Search for the cell housing the specified text and yield its (X, Y) center coordinate. 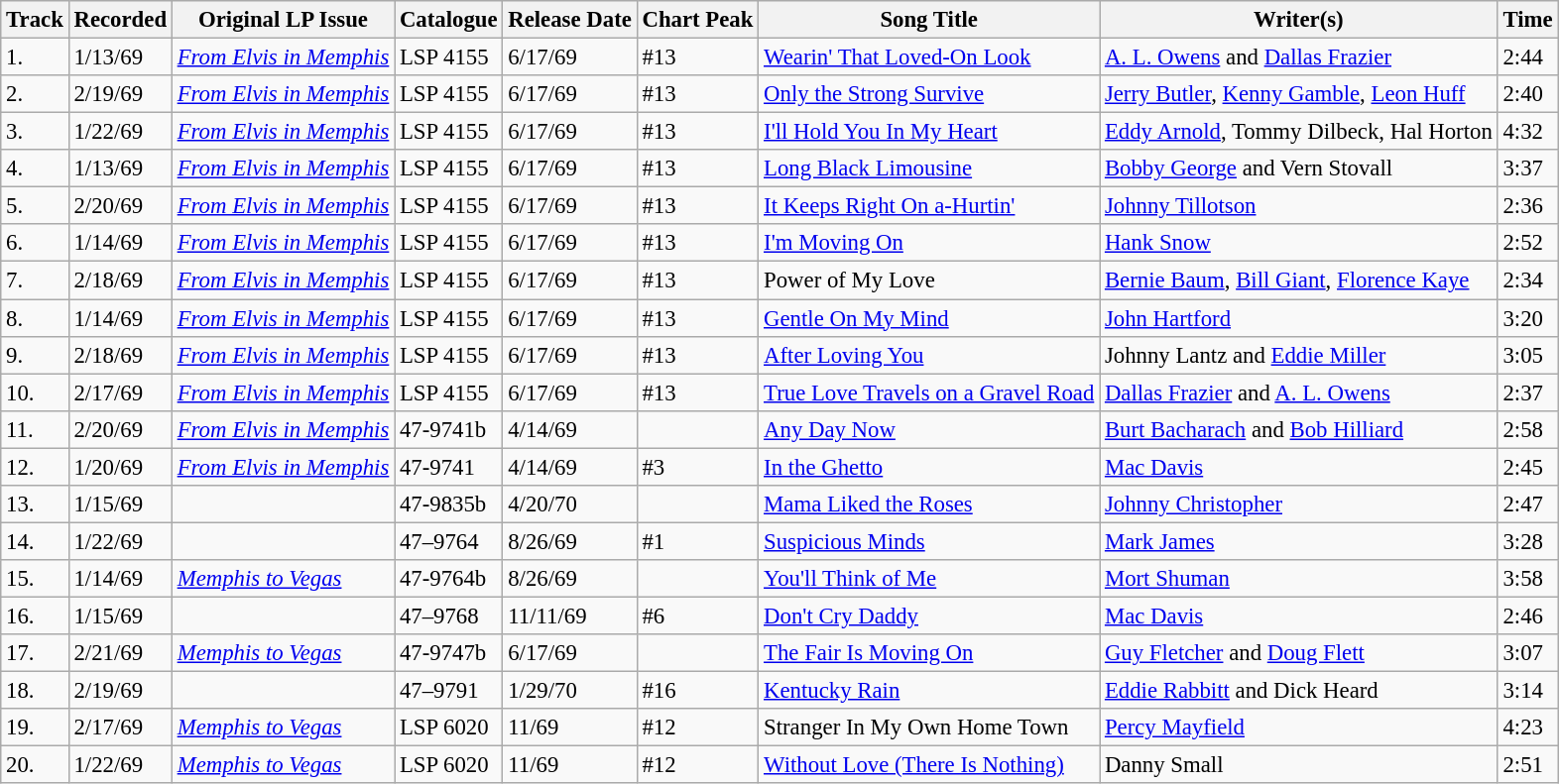
The Fair Is Moving On (929, 653)
After Loving You (929, 355)
3:28 (1527, 541)
#1 (698, 541)
2:52 (1527, 243)
47-9747b (448, 653)
14. (35, 541)
Kentucky Rain (929, 691)
10. (35, 392)
12. (35, 467)
Wearin' That Loved-On Look (929, 57)
Johnny Tillotson (1299, 206)
2:46 (1527, 616)
8. (35, 318)
2:58 (1527, 429)
Mort Shuman (1299, 579)
Catalogue (448, 20)
Mama Liked the Roses (929, 504)
3:14 (1527, 691)
18. (35, 691)
47-9741b (448, 429)
47–9791 (448, 691)
Suspicious Minds (929, 541)
2:44 (1527, 57)
Time (1527, 20)
13. (35, 504)
11/11/69 (569, 616)
2:37 (1527, 392)
Johnny Christopher (1299, 504)
Don't Cry Daddy (929, 616)
9. (35, 355)
11. (35, 429)
Mark James (1299, 541)
47–9764 (448, 541)
47-9764b (448, 579)
4. (35, 168)
Johnny Lantz and Eddie Miller (1299, 355)
3. (35, 132)
3:05 (1527, 355)
I'll Hold You In My Heart (929, 132)
Eddie Rabbitt and Dick Heard (1299, 691)
1/20/69 (120, 467)
Stranger In My Own Home Town (929, 728)
3:20 (1527, 318)
A. L. Owens and Dallas Frazier (1299, 57)
Only the Strong Survive (929, 94)
Gentle On My Mind (929, 318)
Bobby George and Vern Stovall (1299, 168)
Long Black Limousine (929, 168)
4:23 (1527, 728)
Percy Mayfield (1299, 728)
2:47 (1527, 504)
15. (35, 579)
John Hartford (1299, 318)
16. (35, 616)
3:37 (1527, 168)
5. (35, 206)
You'll Think of Me (929, 579)
Power of My Love (929, 280)
47–9768 (448, 616)
Guy Fletcher and Doug Flett (1299, 653)
#6 (698, 616)
Original LP Issue (283, 20)
Recorded (120, 20)
Without Love (There Is Nothing) (929, 765)
Jerry Butler, Kenny Gamble, Leon Huff (1299, 94)
1/29/70 (569, 691)
Hank Snow (1299, 243)
47-9741 (448, 467)
20. (35, 765)
1. (35, 57)
Track (35, 20)
#16 (698, 691)
17. (35, 653)
2:34 (1527, 280)
Release Date (569, 20)
7. (35, 280)
Song Title (929, 20)
Burt Bacharach and Bob Hilliard (1299, 429)
4/20/70 (569, 504)
It Keeps Right On a-Hurtin' (929, 206)
2:36 (1527, 206)
3:58 (1527, 579)
I'm Moving On (929, 243)
2/21/69 (120, 653)
Writer(s) (1299, 20)
Dallas Frazier and A. L. Owens (1299, 392)
2:40 (1527, 94)
2. (35, 94)
2:45 (1527, 467)
4:32 (1527, 132)
6. (35, 243)
Chart Peak (698, 20)
#3 (698, 467)
Bernie Baum, Bill Giant, Florence Kaye (1299, 280)
47-9835b (448, 504)
2:51 (1527, 765)
Danny Small (1299, 765)
19. (35, 728)
3:07 (1527, 653)
True Love Travels on a Gravel Road (929, 392)
Eddy Arnold, Tommy Dilbeck, Hal Horton (1299, 132)
Any Day Now (929, 429)
In the Ghetto (929, 467)
